Extract the (x, y) coordinate from the center of the cell holding the provided text.  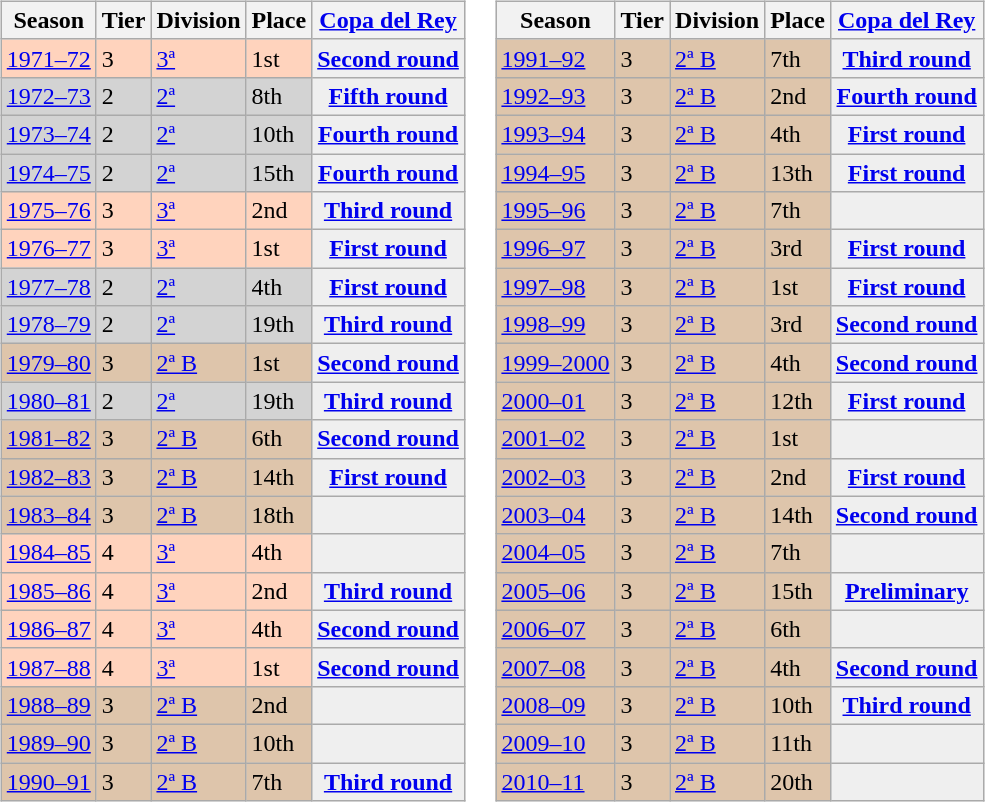
11th (798, 743)
12th (798, 401)
Fifth round (388, 96)
1994–95 (556, 173)
1983–84 (48, 515)
1975–76 (48, 211)
Preliminary (906, 591)
2010–11 (556, 781)
2005–06 (556, 591)
1990–91 (48, 781)
1971–72 (48, 58)
18th (279, 515)
1979–80 (48, 363)
1989–90 (48, 743)
1993–94 (556, 134)
1981–82 (48, 439)
2007–08 (556, 667)
1996–97 (556, 249)
1973–74 (48, 134)
2004–05 (556, 553)
2000–01 (556, 401)
1988–89 (48, 705)
1998–99 (556, 325)
1980–81 (48, 401)
2003–04 (556, 515)
1986–87 (48, 629)
1995–96 (556, 211)
2001–02 (556, 439)
20th (798, 781)
1974–75 (48, 173)
1972–73 (48, 96)
1976–77 (48, 249)
1987–88 (48, 667)
8th (279, 96)
1978–79 (48, 325)
1997–98 (556, 287)
1977–78 (48, 287)
2006–07 (556, 629)
1984–85 (48, 553)
1991–92 (556, 58)
2009–10 (556, 743)
13th (798, 173)
2002–03 (556, 477)
2008–09 (556, 705)
1992–93 (556, 96)
1982–83 (48, 477)
1999–2000 (556, 363)
1985–86 (48, 591)
